Search for the cell housing the specified text and yield its [x, y] center coordinate. 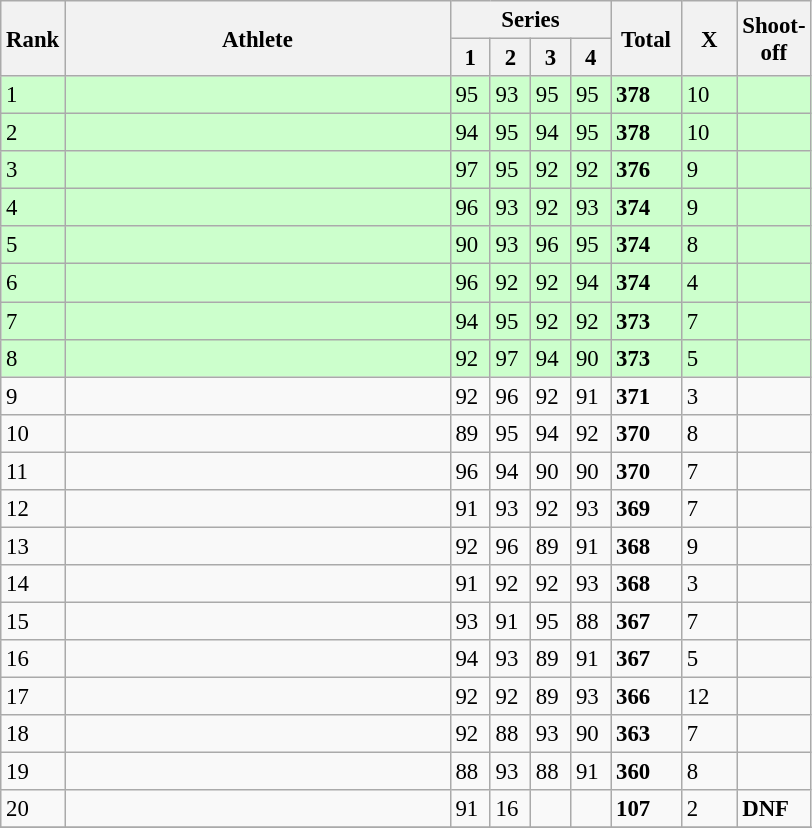
369 [646, 509]
Series [530, 20]
107 [646, 809]
X [709, 38]
363 [646, 734]
13 [33, 546]
Rank [33, 38]
Total [646, 38]
371 [646, 396]
20 [33, 809]
19 [33, 772]
366 [646, 697]
6 [33, 283]
376 [646, 170]
18 [33, 734]
11 [33, 471]
360 [646, 772]
15 [33, 621]
Athlete [258, 38]
Shoot-off [774, 38]
14 [33, 584]
17 [33, 697]
DNF [774, 809]
